Return the (x, y) coordinate for the center point of the cell that contains the specified text.  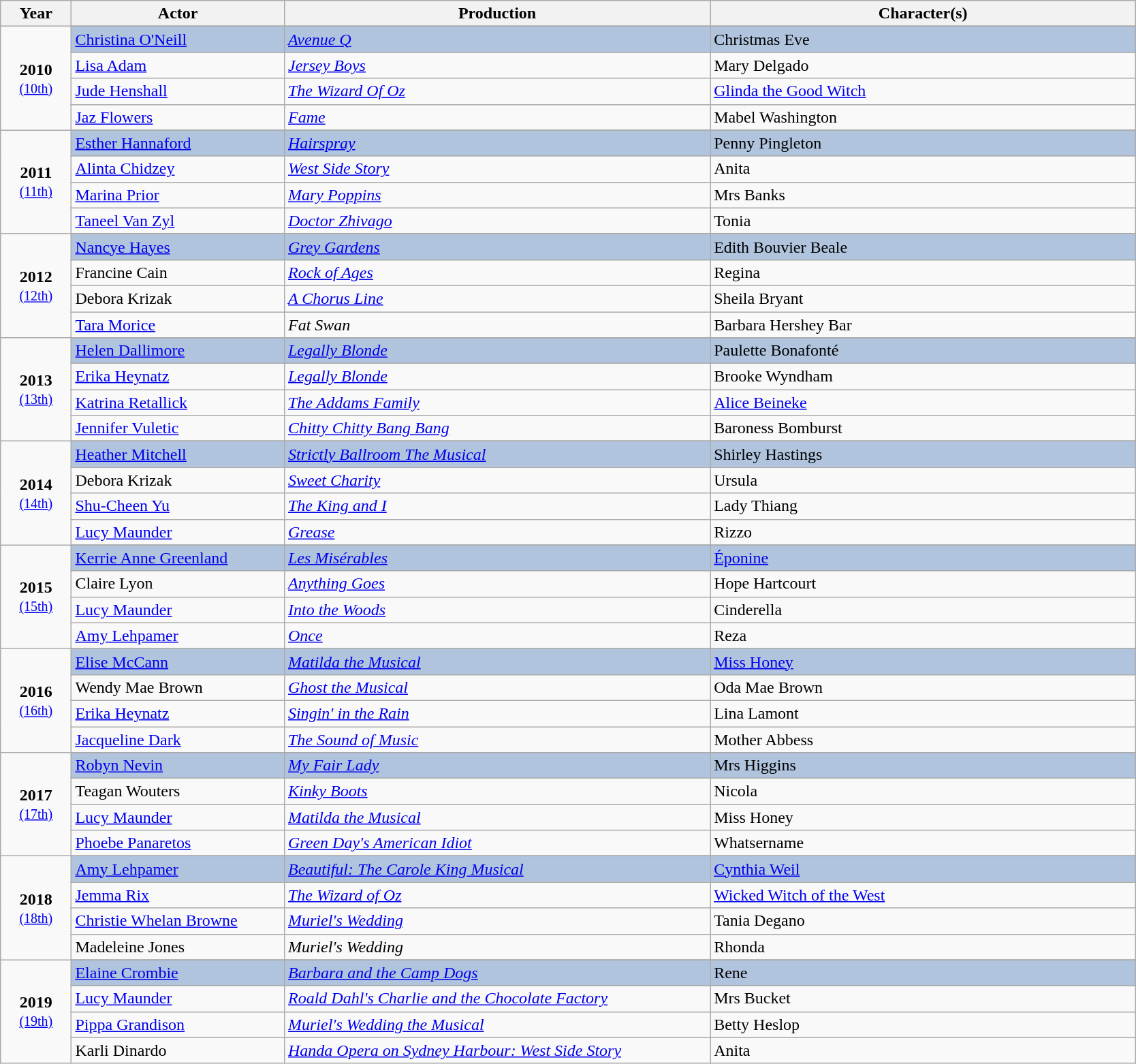
Singin' in the Rain (497, 713)
Karli Dinardo (178, 1050)
Phoebe Panaretos (178, 843)
Mrs Bucket (924, 999)
Teagan Wouters (178, 792)
Esther Hannaford (178, 143)
Ursula (924, 480)
Lisa Adam (178, 65)
2014(14th) (36, 493)
Wicked Witch of the West (924, 895)
Jude Henshall (178, 91)
Madeleine Jones (178, 947)
Pippa Grandison (178, 1024)
A Chorus Line (497, 298)
The King and I (497, 506)
Taneel Van Zyl (178, 221)
Alice Beineke (924, 403)
Cinderella (924, 610)
Sheila Bryant (924, 298)
Shu-Cheen Yu (178, 506)
Regina (924, 272)
Chitty Chitty Bang Bang (497, 428)
Beautiful: The Carole King Musical (497, 869)
Jaz Flowers (178, 117)
Handa Opera on Sydney Harbour: West Side Story (497, 1050)
Mother Abbess (924, 739)
Jennifer Vuletic (178, 428)
Edith Bouvier Beale (924, 247)
Heather Mitchell (178, 454)
Alinta Chidzey (178, 169)
Marina Prior (178, 195)
2017(17th) (36, 804)
Shirley Hastings (924, 454)
Mrs Higgins (924, 766)
Nancye Hayes (178, 247)
Christmas Eve (924, 40)
Barbara and the Camp Dogs (497, 973)
Elise McCann (178, 661)
Rene (924, 973)
The Addams Family (497, 403)
2013(13th) (36, 390)
Fame (497, 117)
Tara Morice (178, 325)
Mary Delgado (924, 65)
Barbara Hershey Bar (924, 325)
Hairspray (497, 143)
Production (497, 14)
Into the Woods (497, 610)
West Side Story (497, 169)
Claire Lyon (178, 584)
Anything Goes (497, 584)
Jersey Boys (497, 65)
Nicola (924, 792)
Betty Heslop (924, 1024)
Whatsername (924, 843)
Wendy Mae Brown (178, 687)
2015(15th) (36, 597)
2018(18th) (36, 908)
Hope Hartcourt (924, 584)
Rhonda (924, 947)
Mrs Banks (924, 195)
Jemma Rix (178, 895)
2011(11th) (36, 182)
Strictly Ballroom The Musical (497, 454)
Green Day's American Idiot (497, 843)
Grey Gardens (497, 247)
Character(s) (924, 14)
Penny Pingleton (924, 143)
Christie Whelan Browne (178, 921)
Lady Thiang (924, 506)
Paulette Bonafonté (924, 351)
Actor (178, 14)
Mabel Washington (924, 117)
Muriel's Wedding the Musical (497, 1024)
My Fair Lady (497, 766)
Jacqueline Dark (178, 739)
Roald Dahl's Charlie and the Chocolate Factory (497, 999)
Robyn Nevin (178, 766)
2012(12th) (36, 285)
Oda Mae Brown (924, 687)
Sweet Charity (497, 480)
Kerrie Anne Greenland (178, 558)
Les Misérables (497, 558)
Doctor Zhivago (497, 221)
Tania Degano (924, 921)
Year (36, 14)
Avenue Q (497, 40)
Fat Swan (497, 325)
Helen Dallimore (178, 351)
Lina Lamont (924, 713)
Éponine (924, 558)
Glinda the Good Witch (924, 91)
Tonia (924, 221)
Grease (497, 532)
The Wizard Of Oz (497, 91)
2019(19th) (36, 1012)
Brooke Wyndham (924, 377)
The Sound of Music (497, 739)
Kinky Boots (497, 792)
The Wizard of Oz (497, 895)
Rock of Ages (497, 272)
Baroness Bomburst (924, 428)
Francine Cain (178, 272)
Rizzo (924, 532)
Mary Poppins (497, 195)
Christina O'Neill (178, 40)
Ghost the Musical (497, 687)
Elaine Crombie (178, 973)
Katrina Retallick (178, 403)
2010(10th) (36, 78)
Cynthia Weil (924, 869)
Reza (924, 636)
Once (497, 636)
2016(16th) (36, 700)
